Search for the cell housing the specified text and yield its [X, Y] center coordinate. 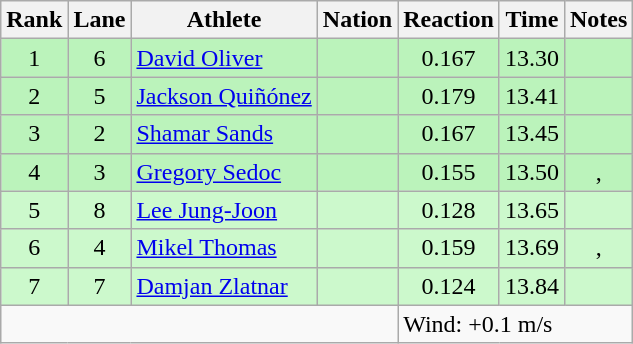
Wind: +0.1 m/s [516, 324]
13.84 [532, 286]
Reaction [449, 20]
Nation [357, 20]
13.69 [532, 248]
0.124 [449, 286]
Mikel Thomas [224, 248]
0.128 [449, 210]
Lane [100, 20]
Jackson Quiñónez [224, 96]
13.45 [532, 134]
Damjan Zlatnar [224, 286]
0.159 [449, 248]
13.41 [532, 96]
8 [100, 210]
Shamar Sands [224, 134]
Notes [598, 20]
13.65 [532, 210]
0.179 [449, 96]
Time [532, 20]
David Oliver [224, 58]
1 [34, 58]
13.30 [532, 58]
0.155 [449, 172]
13.50 [532, 172]
Athlete [224, 20]
Rank [34, 20]
Lee Jung-Joon [224, 210]
Gregory Sedoc [224, 172]
